Provide the (X, Y) coordinate of the cell's center where the given text is located.  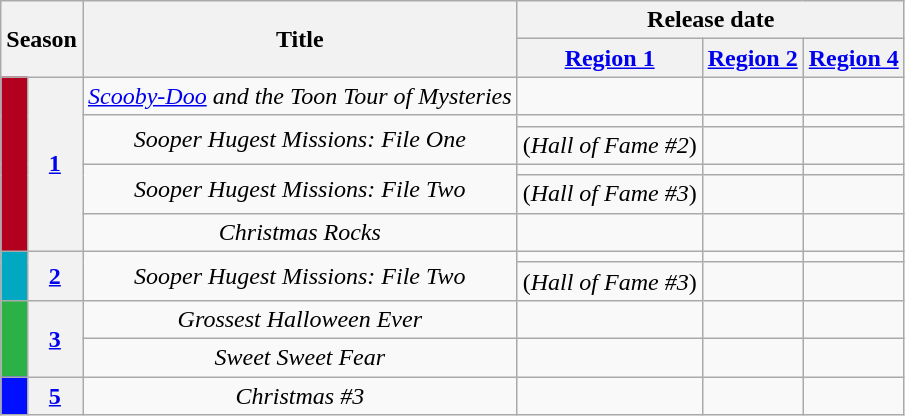
Christmas #3 (300, 395)
(Hall of Fame #2) (610, 145)
Region 2 (752, 58)
Sweet Sweet Fear (300, 357)
2 (54, 276)
Region 4 (854, 58)
Grossest Halloween Ever (300, 319)
3 (54, 338)
Title (300, 39)
1 (54, 164)
Scooby-Doo and the Toon Tour of Mysteries (300, 96)
Sooper Hugest Missions: File One (300, 140)
Release date (710, 20)
Season (42, 39)
Region 1 (610, 58)
Christmas Rocks (300, 232)
5 (54, 395)
